Identify which cell holds the provided text, then report its [X, Y] central coordinate. 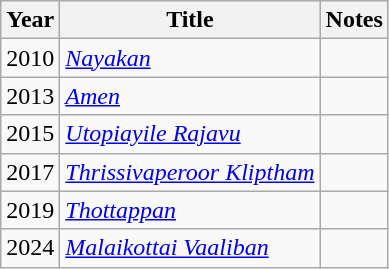
Amen [190, 96]
Notes [354, 20]
Nayakan [190, 58]
Malaikottai Vaaliban [190, 248]
Thottappan [190, 210]
Thrissivaperoor Kliptham [190, 172]
2013 [30, 96]
Title [190, 20]
Year [30, 20]
2015 [30, 134]
Utopiayile Rajavu [190, 134]
2017 [30, 172]
2019 [30, 210]
2024 [30, 248]
2010 [30, 58]
